For the text-containing cell, return its midpoint in (X, Y) coordinate format. 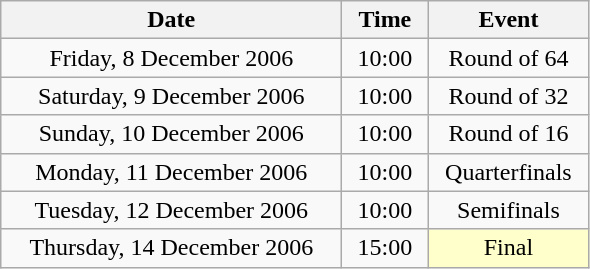
Date (172, 20)
Event (508, 20)
Round of 64 (508, 58)
Saturday, 9 December 2006 (172, 96)
Semifinals (508, 210)
Tuesday, 12 December 2006 (172, 210)
Sunday, 10 December 2006 (172, 134)
Round of 32 (508, 96)
15:00 (385, 248)
Quarterfinals (508, 172)
Round of 16 (508, 134)
Friday, 8 December 2006 (172, 58)
Final (508, 248)
Time (385, 20)
Monday, 11 December 2006 (172, 172)
Thursday, 14 December 2006 (172, 248)
